Determine the (X, Y) coordinate at the center of the cell enclosing the given text.  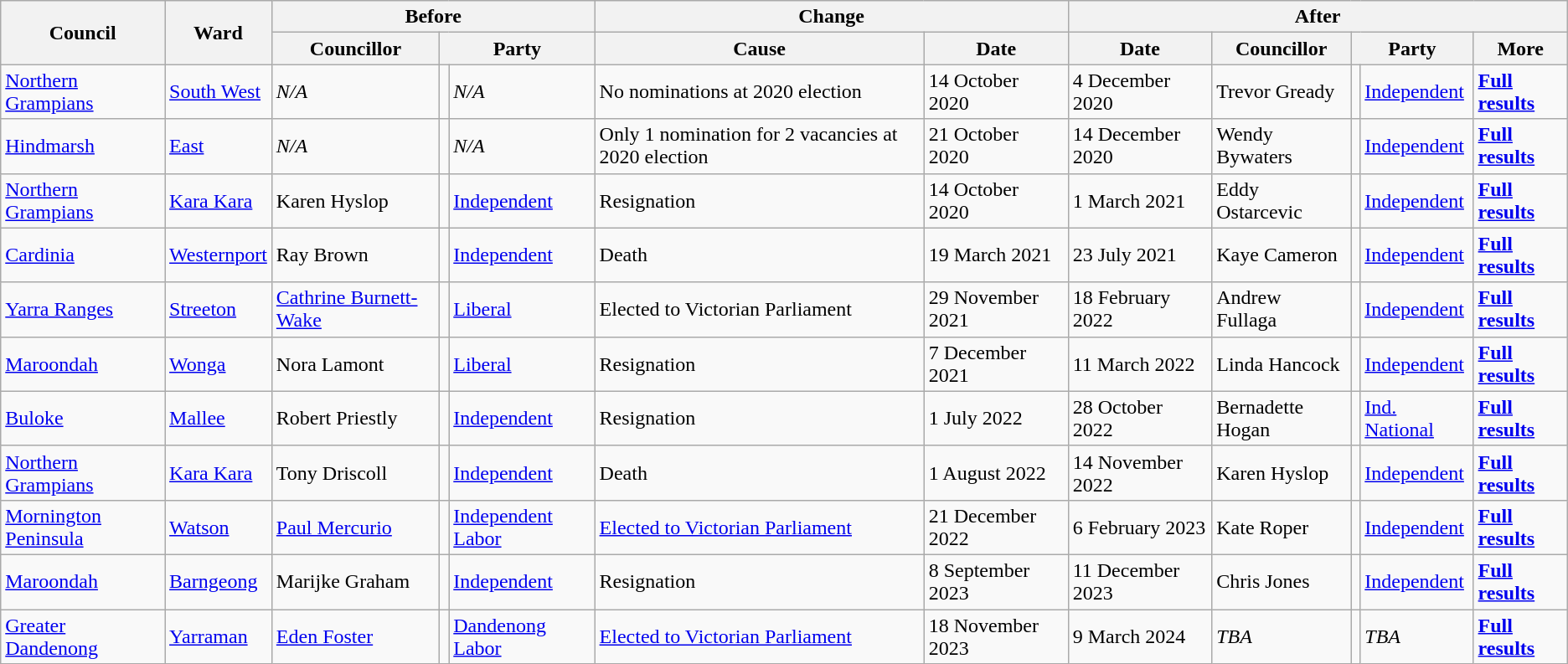
Eden Foster (355, 636)
Kate Roper (1282, 528)
7 December 2021 (996, 363)
9 March 2024 (1140, 636)
21 December 2022 (996, 528)
11 December 2023 (1140, 581)
Before (433, 17)
8 September 2023 (996, 581)
Kaye Cameron (1282, 255)
21 October 2020 (996, 146)
Change (831, 17)
14 December 2020 (1140, 146)
18 November 2023 (996, 636)
18 February 2022 (1140, 310)
Cause (759, 49)
23 July 2021 (1140, 255)
Eddy Ostarcevic (1282, 201)
Wonga (219, 363)
19 March 2021 (996, 255)
Council (83, 33)
4 December 2020 (1140, 92)
Streeton (219, 310)
Marijke Graham (355, 581)
South West (219, 92)
Dandenong Labor (522, 636)
Buloke (83, 419)
14 November 2022 (1140, 472)
Trevor Gready (1282, 92)
Ray Brown (355, 255)
No nominations at 2020 election (759, 92)
Nora Lamont (355, 363)
29 November 2021 (996, 310)
Yarra Ranges (83, 310)
Mallee (219, 419)
Barngeong (219, 581)
1 March 2021 (1140, 201)
Yarraman (219, 636)
Ind. National (1417, 419)
Only 1 nomination for 2 vacancies at 2020 election (759, 146)
Chris Jones (1282, 581)
Bernadette Hogan (1282, 419)
Paul Mercurio (355, 528)
Mornington Peninsula (83, 528)
Ward (219, 33)
East (219, 146)
1 August 2022 (996, 472)
Hindmarsh (83, 146)
Westernport (219, 255)
Watson (219, 528)
Tony Driscoll (355, 472)
28 October 2022 (1140, 419)
After (1318, 17)
Greater Dandenong (83, 636)
Cardinia (83, 255)
11 March 2022 (1140, 363)
Cathrine Burnett-Wake (355, 310)
1 July 2022 (996, 419)
Robert Priestly (355, 419)
Independent Labor (522, 528)
6 February 2023 (1140, 528)
Linda Hancock (1282, 363)
Andrew Fullaga (1282, 310)
Wendy Bywaters (1282, 146)
More (1520, 49)
